Locate the cell with the specified text and output its (x, y) center coordinate. 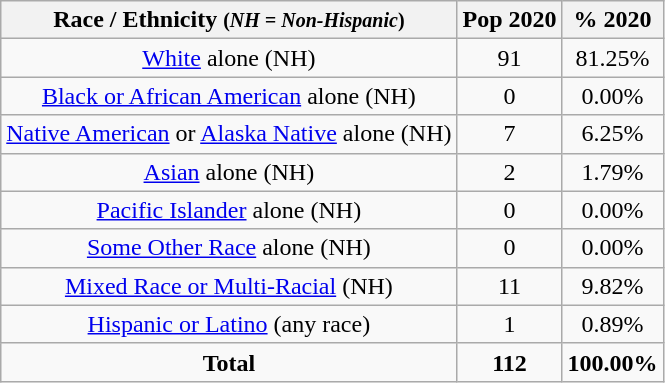
Native American or Alaska Native alone (NH) (229, 134)
11 (510, 286)
Some Other Race alone (NH) (229, 248)
112 (510, 362)
9.82% (612, 286)
Pop 2020 (510, 20)
Hispanic or Latino (any race) (229, 324)
91 (510, 58)
Race / Ethnicity (NH = Non-Hispanic) (229, 20)
0.89% (612, 324)
Total (229, 362)
81.25% (612, 58)
% 2020 (612, 20)
7 (510, 134)
1.79% (612, 172)
1 (510, 324)
100.00% (612, 362)
2 (510, 172)
Black or African American alone (NH) (229, 96)
Pacific Islander alone (NH) (229, 210)
Asian alone (NH) (229, 172)
White alone (NH) (229, 58)
Mixed Race or Multi-Racial (NH) (229, 286)
6.25% (612, 134)
